Return [x, y] of the center of cell containing provided text 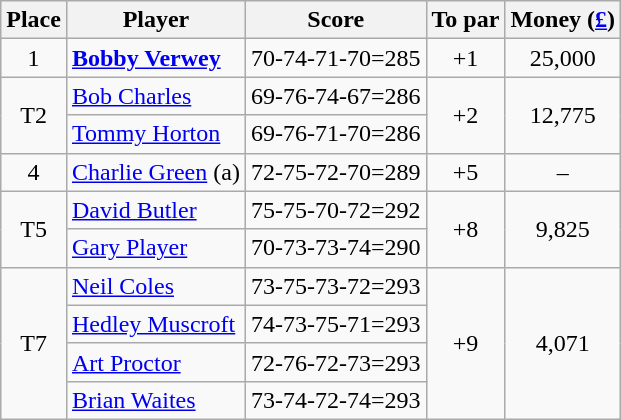
69-76-71-70=286 [336, 134]
Bob Charles [156, 96]
T2 [34, 115]
T5 [34, 229]
25,000 [563, 58]
Tommy Horton [156, 134]
Brian Waites [156, 400]
T7 [34, 343]
Bobby Verwey [156, 58]
73-75-73-72=293 [336, 286]
Hedley Muscroft [156, 324]
David Butler [156, 210]
72-75-72-70=289 [336, 172]
+9 [466, 343]
70-73-73-74=290 [336, 248]
+1 [466, 58]
Player [156, 20]
72-76-72-73=293 [336, 362]
+5 [466, 172]
Score [336, 20]
Place [34, 20]
Charlie Green (a) [156, 172]
74-73-75-71=293 [336, 324]
Neil Coles [156, 286]
– [563, 172]
12,775 [563, 115]
69-76-74-67=286 [336, 96]
4 [34, 172]
70-74-71-70=285 [336, 58]
75-75-70-72=292 [336, 210]
9,825 [563, 229]
Money (£) [563, 20]
+8 [466, 229]
Art Proctor [156, 362]
1 [34, 58]
+2 [466, 115]
4,071 [563, 343]
73-74-72-74=293 [336, 400]
To par [466, 20]
Gary Player [156, 248]
